Search for the cell housing the specified text and yield its (x, y) center coordinate. 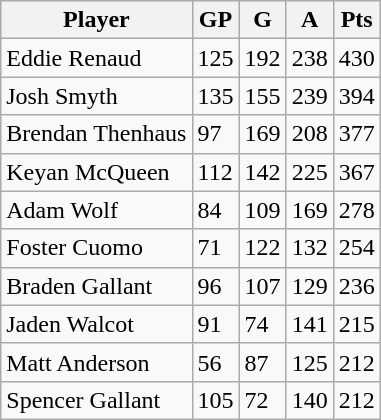
107 (262, 286)
84 (216, 210)
132 (310, 248)
192 (262, 58)
56 (216, 362)
239 (310, 96)
142 (262, 172)
238 (310, 58)
Player (96, 20)
Adam Wolf (96, 210)
112 (216, 172)
225 (310, 172)
236 (356, 286)
71 (216, 248)
109 (262, 210)
Foster Cuomo (96, 248)
91 (216, 324)
Braden Gallant (96, 286)
278 (356, 210)
141 (310, 324)
394 (356, 96)
A (310, 20)
Spencer Gallant (96, 400)
135 (216, 96)
129 (310, 286)
155 (262, 96)
Pts (356, 20)
208 (310, 134)
140 (310, 400)
Brendan Thenhaus (96, 134)
Keyan McQueen (96, 172)
96 (216, 286)
122 (262, 248)
87 (262, 362)
97 (216, 134)
GP (216, 20)
377 (356, 134)
G (262, 20)
Jaden Walcot (96, 324)
367 (356, 172)
215 (356, 324)
105 (216, 400)
72 (262, 400)
430 (356, 58)
254 (356, 248)
Josh Smyth (96, 96)
Eddie Renaud (96, 58)
Matt Anderson (96, 362)
74 (262, 324)
